Extract the (x, y) coordinate from the center of the cell holding the provided text.  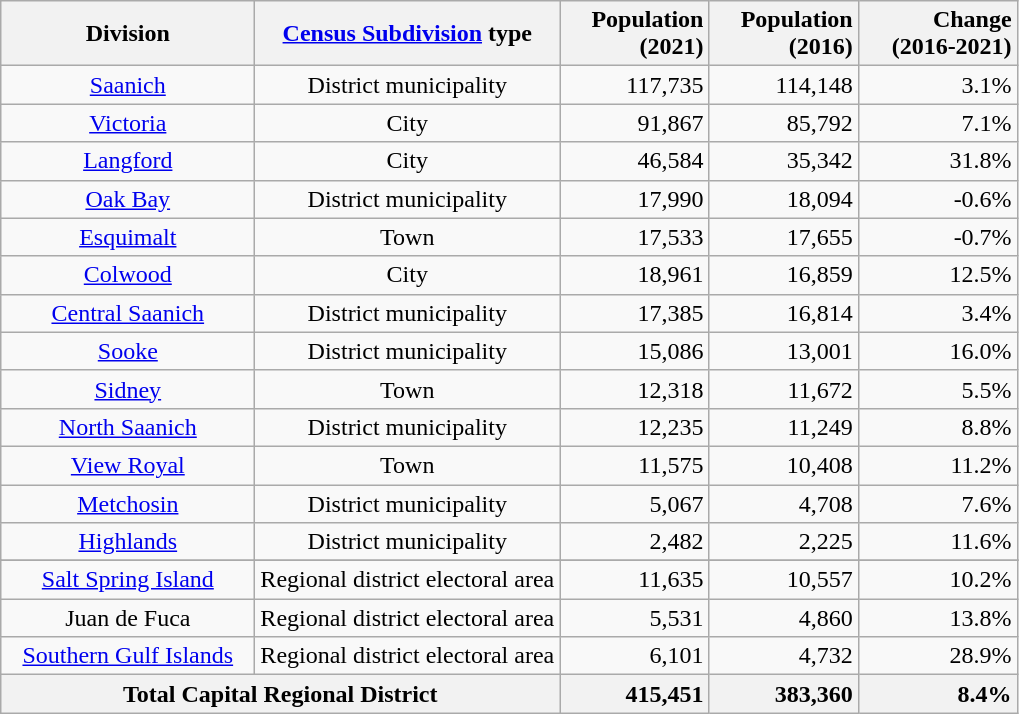
Population (2016) (784, 34)
383,360 (784, 694)
7.1% (938, 123)
18,961 (634, 275)
46,584 (634, 161)
16,859 (784, 275)
Juan de Fuca (128, 618)
Victoria (128, 123)
2,482 (634, 542)
415,451 (634, 694)
11,575 (634, 465)
Esquimalt (128, 237)
Sooke (128, 351)
16.0% (938, 351)
2,225 (784, 542)
Division (128, 34)
15,086 (634, 351)
Total Capital Regional District (280, 694)
31.8% (938, 161)
10,408 (784, 465)
4,860 (784, 618)
17,385 (634, 313)
Oak Bay (128, 199)
Sidney (128, 389)
Highlands (128, 542)
8.4% (938, 694)
11,672 (784, 389)
35,342 (784, 161)
11.6% (938, 542)
11.2% (938, 465)
North Saanich (128, 427)
4,708 (784, 503)
Change (2016-2021) (938, 34)
5,531 (634, 618)
11,635 (634, 580)
28.9% (938, 656)
10,557 (784, 580)
91,867 (634, 123)
13,001 (784, 351)
17,533 (634, 237)
4,732 (784, 656)
12,235 (634, 427)
5.5% (938, 389)
13.8% (938, 618)
11,249 (784, 427)
-0.6% (938, 199)
85,792 (784, 123)
Colwood (128, 275)
Central Saanich (128, 313)
3.1% (938, 85)
Population (2021) (634, 34)
17,655 (784, 237)
12.5% (938, 275)
Salt Spring Island (128, 580)
16,814 (784, 313)
117,735 (634, 85)
6,101 (634, 656)
17,990 (634, 199)
-0.7% (938, 237)
Saanich (128, 85)
5,067 (634, 503)
114,148 (784, 85)
3.4% (938, 313)
Census Subdivision type (408, 34)
Langford (128, 161)
8.8% (938, 427)
Southern Gulf Islands (128, 656)
12,318 (634, 389)
View Royal (128, 465)
18,094 (784, 199)
Metchosin (128, 503)
7.6% (938, 503)
10.2% (938, 580)
